Capture the cell that displays the provided text and extract its [x, y] central coordinate. 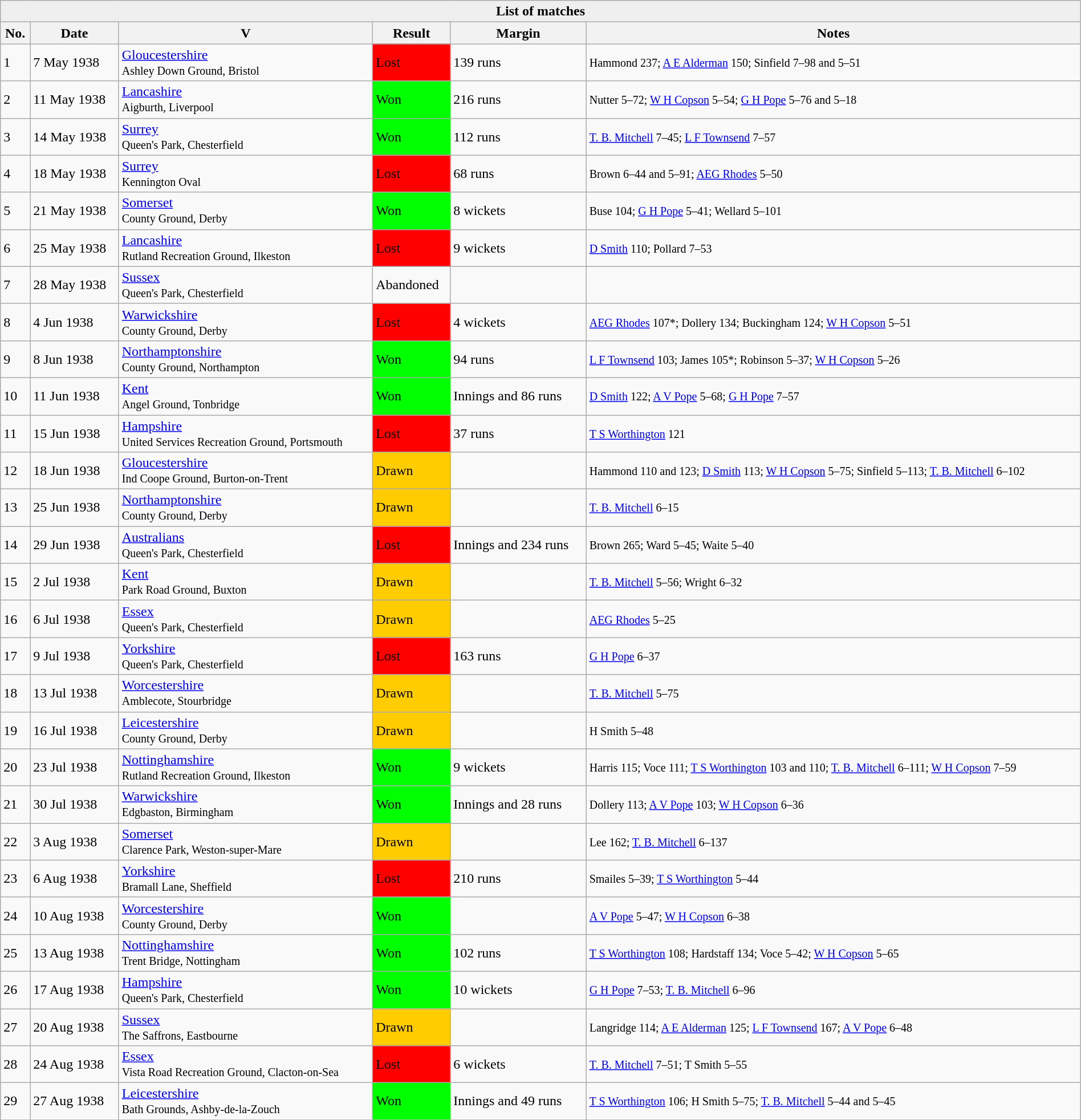
11 Jun 1938 [75, 396]
6 wickets [518, 1064]
10 Aug 1938 [75, 916]
Innings and 86 runs [518, 396]
25 Jun 1938 [75, 508]
7 [15, 285]
L F Townsend 103; James 105*; Robinson 5–37; W H Copson 5–26 [834, 359]
Lancashire Rutland Recreation Ground, Ilkeston [245, 247]
Dollery 113; A V Pope 103; W H Copson 6–36 [834, 804]
LeicestershireCounty Ground, Derby [245, 730]
37 runs [518, 433]
T S Worthington 108; Hardstaff 134; Voce 5–42; W H Copson 5–65 [834, 952]
3 Aug 1938 [75, 842]
List of matches [540, 11]
Yorkshire Queen's Park, Chesterfield [245, 656]
AEG Rhodes 5–25 [834, 619]
Warwickshire County Ground, Derby [245, 322]
Yorkshire Bramall Lane, Sheffield [245, 878]
Buse 104; G H Pope 5–41; Wellard 5–101 [834, 211]
23 Jul 1938 [75, 768]
Innings and 49 runs [518, 1102]
18 [15, 693]
Hampshire Queen's Park, Chesterfield [245, 990]
13 Jul 1938 [75, 693]
17 Aug 1938 [75, 990]
Nottinghamshire Rutland Recreation Ground, Ilkeston [245, 768]
Harris 115; Voce 111; T S Worthington 103 and 110; T. B. Mitchell 6–111; W H Copson 7–59 [834, 768]
Somerset Clarence Park, Weston-super-Mare [245, 842]
Leicestershire Bath Grounds, Ashby-de-la-Zouch [245, 1102]
10 [15, 396]
210 runs [518, 878]
AEG Rhodes 107*; Dollery 134; Buckingham 124; W H Copson 5–51 [834, 322]
V [245, 33]
12 [15, 471]
27 Aug 1938 [75, 1102]
G H Pope 7–53; T. B. Mitchell 6–96 [834, 990]
3 [15, 137]
2 [15, 99]
Nottinghamshire Trent Bridge, Nottingham [245, 952]
16 [15, 619]
11 [15, 433]
216 runs [518, 99]
Hammond 237; A E Alderman 150; Sinfield 7–98 and 5–51 [834, 63]
Abandoned [412, 285]
Essex Vista Road Recreation Ground, Clacton-on-Sea [245, 1064]
26 [15, 990]
10 wickets [518, 990]
Hammond 110 and 123; D Smith 113; W H Copson 5–75; Sinfield 5–113; T. B. Mitchell 6–102 [834, 471]
20 Aug 1938 [75, 1026]
Date [75, 33]
1 [15, 63]
Lee 162; T. B. Mitchell 6–137 [834, 842]
139 runs [518, 63]
Northamptonshire County Ground, Derby [245, 508]
T. B. Mitchell 5–75 [834, 693]
30 Jul 1938 [75, 804]
4 Jun 1938 [75, 322]
D Smith 110; Pollard 7–53 [834, 247]
Kent Park Road Ground, Buxton [245, 582]
Sussex Queen's Park, Chesterfield [245, 285]
25 May 1938 [75, 247]
A V Pope 5–47; W H Copson 6–38 [834, 916]
Worcestershire County Ground, Derby [245, 916]
G H Pope 6–37 [834, 656]
29 Jun 1938 [75, 545]
Langridge 114; A E Alderman 125; L F Townsend 167; A V Pope 6–48 [834, 1026]
11 May 1938 [75, 99]
T. B. Mitchell 7–51; T Smith 5–55 [834, 1064]
15 Jun 1938 [75, 433]
Innings and 234 runs [518, 545]
20 [15, 768]
17 [15, 656]
13 Aug 1938 [75, 952]
T S Worthington 121 [834, 433]
Australians Queen's Park, Chesterfield [245, 545]
6 [15, 247]
5 [15, 211]
24 [15, 916]
Lancashire Aigburth, Liverpool [245, 99]
18 May 1938 [75, 173]
T. B. Mitchell 7–45; L F Townsend 7–57 [834, 137]
13 [15, 508]
27 [15, 1026]
94 runs [518, 359]
28 May 1938 [75, 285]
29 [15, 1102]
9 Jul 1938 [75, 656]
HampshireUnited Services Recreation Ground, Portsmouth [245, 433]
4 [15, 173]
21 [15, 804]
68 runs [518, 173]
15 [15, 582]
T. B. Mitchell 5–56; Wright 6–32 [834, 582]
102 runs [518, 952]
8 [15, 322]
Smailes 5–39; T S Worthington 5–44 [834, 878]
H Smith 5–48 [834, 730]
2 Jul 1938 [75, 582]
Gloucestershire Ashley Down Ground, Bristol [245, 63]
8 Jun 1938 [75, 359]
21 May 1938 [75, 211]
D Smith 122; A V Pope 5–68; G H Pope 7–57 [834, 396]
Warwickshire Edgbaston, Birmingham [245, 804]
Brown 265; Ward 5–45; Waite 5–40 [834, 545]
Notes [834, 33]
Nutter 5–72; W H Copson 5–54; G H Pope 5–76 and 5–18 [834, 99]
Worcestershire Amblecote, Stourbridge [245, 693]
Surrey Queen's Park, Chesterfield [245, 137]
Margin [518, 33]
7 May 1938 [75, 63]
Gloucestershire Ind Coope Ground, Burton-on-Trent [245, 471]
8 wickets [518, 211]
Essex Queen's Park, Chesterfield [245, 619]
9 [15, 359]
28 [15, 1064]
112 runs [518, 137]
T. B. Mitchell 6–15 [834, 508]
Kent Angel Ground, Tonbridge [245, 396]
6 Jul 1938 [75, 619]
Innings and 28 runs [518, 804]
Brown 6–44 and 5–91; AEG Rhodes 5–50 [834, 173]
16 Jul 1938 [75, 730]
Northamptonshire County Ground, Northampton [245, 359]
Sussex The Saffrons, Eastbourne [245, 1026]
18 Jun 1938 [75, 471]
Surrey Kennington Oval [245, 173]
6 Aug 1938 [75, 878]
22 [15, 842]
SomersetCounty Ground, Derby [245, 211]
19 [15, 730]
23 [15, 878]
25 [15, 952]
No. [15, 33]
4 wickets [518, 322]
24 Aug 1938 [75, 1064]
Result [412, 33]
14 May 1938 [75, 137]
163 runs [518, 656]
14 [15, 545]
T S Worthington 106; H Smith 5–75; T. B. Mitchell 5–44 and 5–45 [834, 1102]
